Detect which cell encompasses the target text, then output its (X, Y) center coordinate. 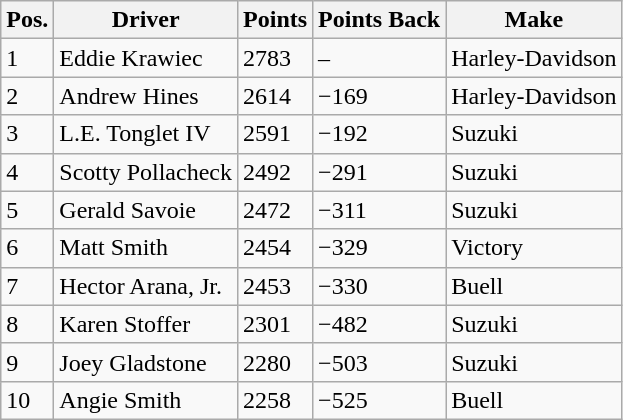
2258 (276, 400)
Driver (146, 20)
1 (28, 58)
2454 (276, 248)
9 (28, 362)
2591 (276, 134)
2783 (276, 58)
5 (28, 210)
Pos. (28, 20)
−169 (380, 96)
−192 (380, 134)
3 (28, 134)
−291 (380, 172)
2453 (276, 286)
6 (28, 248)
Eddie Krawiec (146, 58)
Points Back (380, 20)
−525 (380, 400)
Points (276, 20)
−311 (380, 210)
Angie Smith (146, 400)
−482 (380, 324)
Hector Arana, Jr. (146, 286)
Make (534, 20)
−329 (380, 248)
7 (28, 286)
2492 (276, 172)
Andrew Hines (146, 96)
Joey Gladstone (146, 362)
Gerald Savoie (146, 210)
L.E. Tonglet IV (146, 134)
Matt Smith (146, 248)
2280 (276, 362)
Victory (534, 248)
−330 (380, 286)
4 (28, 172)
2614 (276, 96)
– (380, 58)
8 (28, 324)
Scotty Pollacheck (146, 172)
2301 (276, 324)
−503 (380, 362)
2472 (276, 210)
Karen Stoffer (146, 324)
10 (28, 400)
2 (28, 96)
